From the cell containing the given text, extract its center point as [x, y] coordinate. 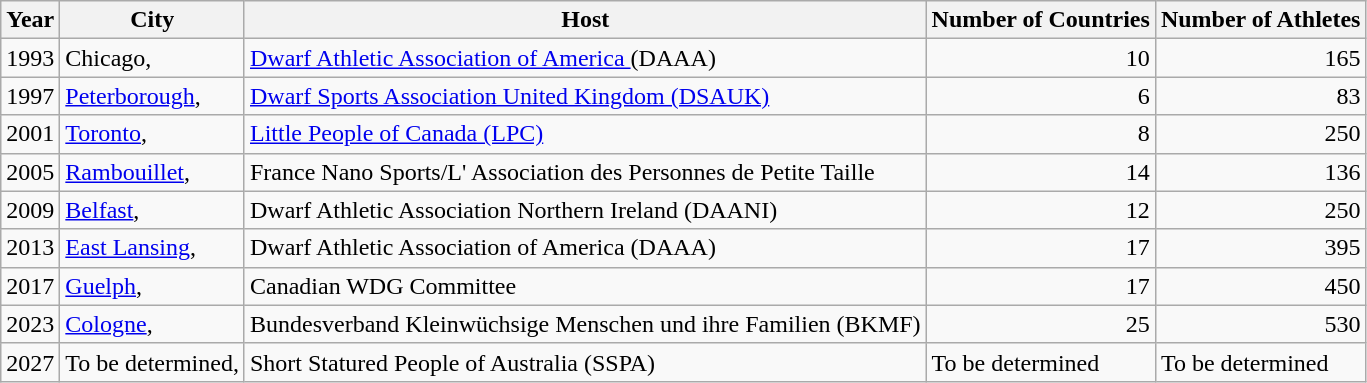
2009 [30, 210]
Short Statured People of Australia (SSPA) [585, 362]
City [152, 20]
2013 [30, 248]
Belfast, [152, 210]
Rambouillet, [152, 172]
France Nano Sports/L' Association des Personnes de Petite Taille [585, 172]
8 [1040, 134]
Bundesverband Kleinwüchsige Menschen und ihre Familien (BKMF) [585, 324]
Canadian WDG Committee [585, 286]
Peterborough, [152, 96]
14 [1040, 172]
Little People of Canada (LPC) [585, 134]
450 [1260, 286]
6 [1040, 96]
East Lansing, [152, 248]
395 [1260, 248]
Toronto, [152, 134]
530 [1260, 324]
To be determined, [152, 362]
83 [1260, 96]
2001 [30, 134]
Dwarf Athletic Association Northern Ireland (DAANI) [585, 210]
Cologne, [152, 324]
1997 [30, 96]
2017 [30, 286]
2027 [30, 362]
Chicago, [152, 58]
1993 [30, 58]
12 [1040, 210]
2023 [30, 324]
Guelph, [152, 286]
10 [1040, 58]
Dwarf Sports Association United Kingdom (DSAUK) [585, 96]
25 [1040, 324]
Year [30, 20]
2005 [30, 172]
136 [1260, 172]
165 [1260, 58]
Host [585, 20]
Number of Countries [1040, 20]
Number of Athletes [1260, 20]
